Scan for the cell matching the given text and deliver its [x, y] coordinate at center. 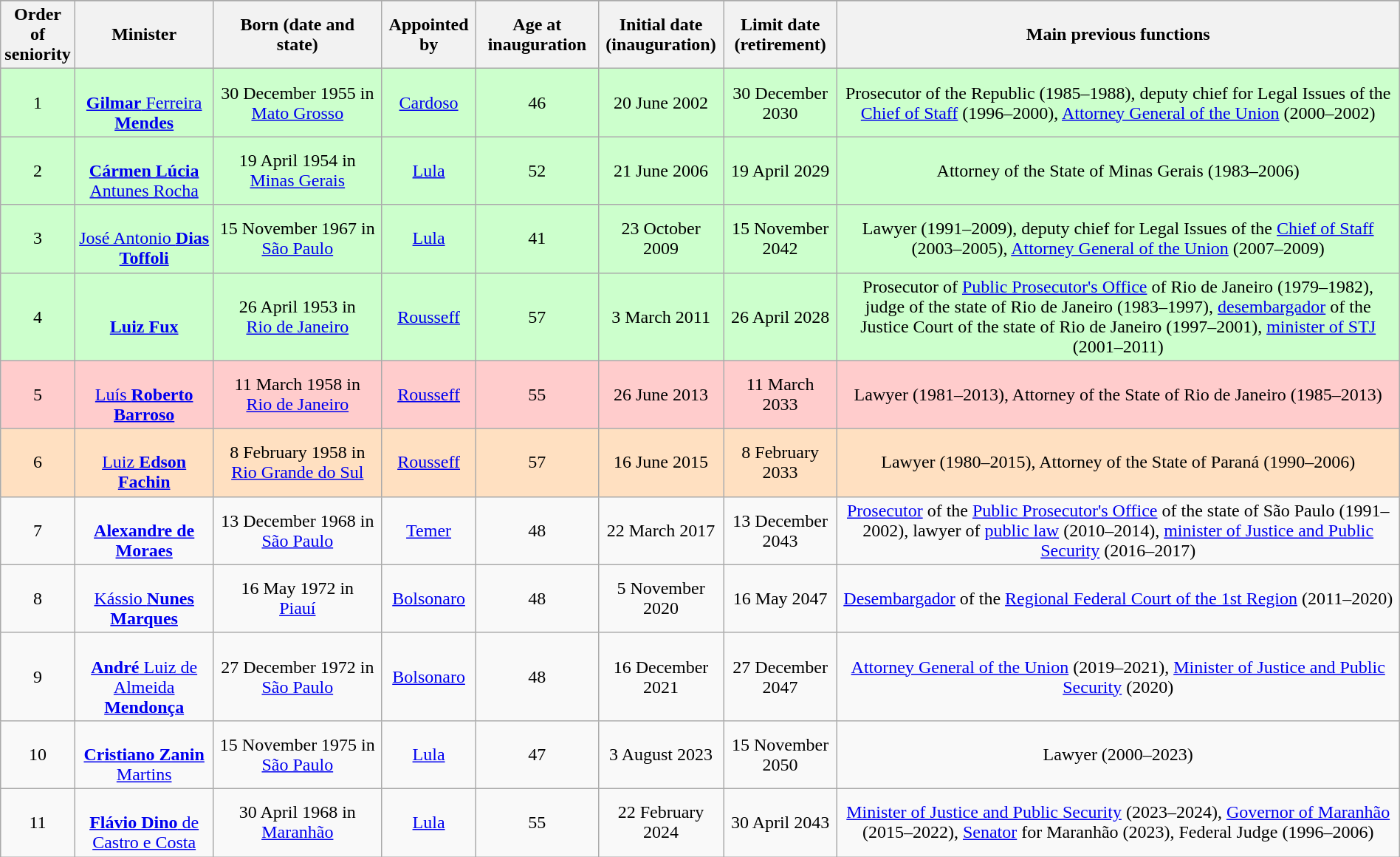
30 April 2043 [780, 822]
15 November 2050 [780, 754]
13 December 2043 [780, 530]
4 [38, 316]
21 June 2006 [661, 171]
16 June 2015 [661, 462]
Main previous functions [1118, 35]
Minister of Justice and Public Security (2023–2024), Governor of Maranhão (2015–2022), Senator for Maranhão (2023), Federal Judge (1996–2006) [1118, 822]
52 [538, 171]
5 November 2020 [661, 598]
15 November 2042 [780, 239]
André Luiz de Almeida Mendonça [144, 677]
Minister [144, 35]
Gilmar Ferreira Mendes [144, 103]
41 [538, 239]
10 [38, 754]
Cardoso [428, 103]
19 April 1954 inMinas Gerais [297, 171]
8 February 2033 [780, 462]
30 April 1968 inMaranhão [297, 822]
Lawyer (2000–2023) [1118, 754]
16 May 1972 inPiauí [297, 598]
26 June 2013 [661, 395]
26 April 1953 inRio de Janeiro [297, 316]
Lawyer (1981–2013), Attorney of the State of Rio de Janeiro (1985–2013) [1118, 395]
30 December 1955 inMato Grosso [297, 103]
19 April 2029 [780, 171]
26 April 2028 [780, 316]
1 [38, 103]
Order ofseniority [38, 35]
Temer [428, 530]
Attorney General of the Union (2019–2021), Minister of Justice and Public Security (2020) [1118, 677]
15 November 1975 inSão Paulo [297, 754]
Luiz Edson Fachin [144, 462]
2 [38, 171]
Age at inauguration [538, 35]
16 December 2021 [661, 677]
11 March 1958 inRio de Janeiro [297, 395]
5 [38, 395]
Lawyer (1980–2015), Attorney of the State of Paraná (1990–2006) [1118, 462]
9 [38, 677]
Initial date(inauguration) [661, 35]
Attorney of the State of Minas Gerais (1983–2006) [1118, 171]
3 March 2011 [661, 316]
Limit date(retirement) [780, 35]
Cármen Lúcia Antunes Rocha [144, 171]
Lawyer (1991–2009), deputy chief for Legal Issues of the Chief of Staff (2003–2005), Attorney General of the Union (2007–2009) [1118, 239]
8 [38, 598]
Alexandre de Moraes [144, 530]
20 June 2002 [661, 103]
Born (date and state) [297, 35]
22 March 2017 [661, 530]
27 December 2047 [780, 677]
Appointed by [428, 35]
47 [538, 754]
22 February 2024 [661, 822]
Luís Roberto Barroso [144, 395]
6 [38, 462]
Prosecutor of the Republic (1985–1988), deputy chief for Legal Issues of the Chief of Staff (1996–2000), Attorney General of the Union (2000–2002) [1118, 103]
Cristiano Zanin Martins [144, 754]
8 February 1958 inRio Grande do Sul [297, 462]
3 August 2023 [661, 754]
16 May 2047 [780, 598]
15 November 1967 inSão Paulo [297, 239]
Luiz Fux [144, 316]
7 [38, 530]
46 [538, 103]
Kássio Nunes Marques [144, 598]
27 December 1972 inSão Paulo [297, 677]
José Antonio Dias Toffoli [144, 239]
11 [38, 822]
11 March 2033 [780, 395]
Flávio Dino de Castro e Costa [144, 822]
23 October 2009 [661, 239]
3 [38, 239]
30 December 2030 [780, 103]
Desembargador of the Regional Federal Court of the 1st Region (2011–2020) [1118, 598]
13 December 1968 inSão Paulo [297, 530]
